Scan for the cell matching the given text and deliver its (X, Y) coordinate at center. 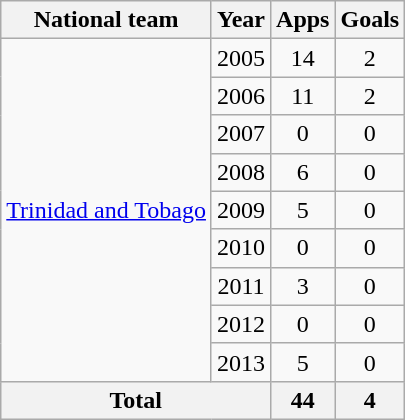
2011 (240, 286)
11 (303, 96)
14 (303, 58)
National team (106, 20)
2005 (240, 58)
6 (303, 172)
Apps (303, 20)
2007 (240, 134)
2010 (240, 248)
4 (370, 400)
44 (303, 400)
Year (240, 20)
Trinidad and Tobago (106, 210)
2006 (240, 96)
2009 (240, 210)
3 (303, 286)
2013 (240, 362)
2012 (240, 324)
Goals (370, 20)
2008 (240, 172)
Total (136, 400)
